Output the (x, y) coordinate of the center of the cell containing the given text.  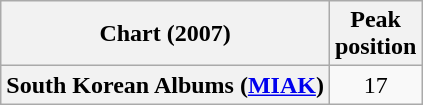
Chart (2007) (166, 34)
South Korean Albums (MIAK) (166, 85)
Peakposition (375, 34)
17 (375, 85)
